Pinpoint the cell where the given text exists, returning its [x, y] midpoint coordinate. 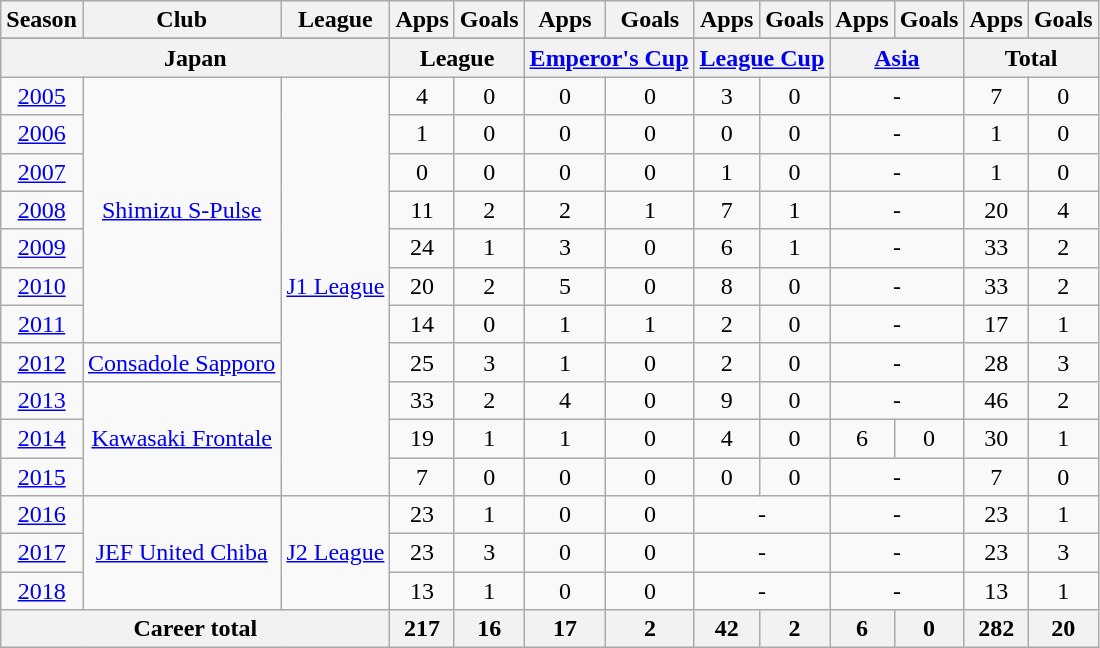
14 [422, 324]
282 [996, 629]
5 [565, 286]
Season [42, 20]
Kawasaki Frontale [181, 438]
11 [422, 210]
2014 [42, 438]
30 [996, 438]
2011 [42, 324]
Emperor's Cup [609, 58]
2015 [42, 477]
2007 [42, 172]
Club [181, 20]
Career total [196, 629]
19 [422, 438]
8 [726, 286]
2009 [42, 248]
217 [422, 629]
League Cup [762, 58]
9 [726, 400]
Asia [897, 58]
24 [422, 248]
16 [489, 629]
Japan [196, 58]
28 [996, 362]
2005 [42, 96]
42 [726, 629]
2006 [42, 134]
2010 [42, 286]
Shimizu S-Pulse [181, 210]
2012 [42, 362]
2016 [42, 515]
J1 League [336, 286]
Total [1031, 58]
Consadole Sapporo [181, 362]
2017 [42, 553]
25 [422, 362]
2013 [42, 400]
2008 [42, 210]
J2 League [336, 553]
46 [996, 400]
JEF United Chiba [181, 553]
2018 [42, 591]
